Locate the cell with the specified text and output its [X, Y] center coordinate. 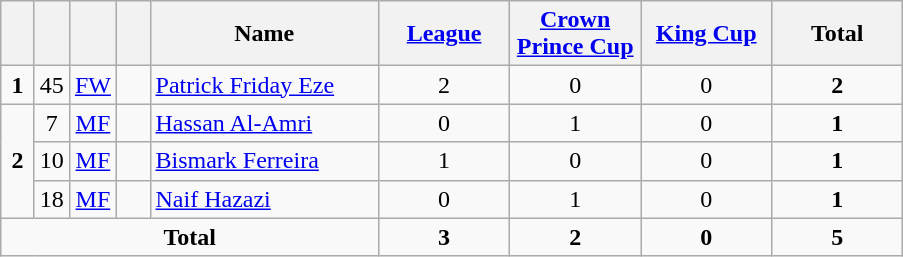
Naif Hazazi [264, 199]
18 [52, 199]
FW [92, 85]
Bismark Ferreira [264, 161]
5 [838, 237]
10 [52, 161]
Patrick Friday Eze [264, 85]
Crown Prince Cup [576, 34]
3 [444, 237]
45 [52, 85]
King Cup [706, 34]
7 [52, 123]
League [444, 34]
Name [264, 34]
Hassan Al-Amri [264, 123]
